Scan for the cell matching the given text and deliver its [x, y] coordinate at center. 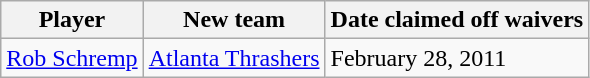
Date claimed off waivers [457, 20]
Rob Schremp [72, 58]
February 28, 2011 [457, 58]
Atlanta Thrashers [234, 58]
New team [234, 20]
Player [72, 20]
